Return the (X, Y) coordinate for the center point of the cell that contains the specified text.  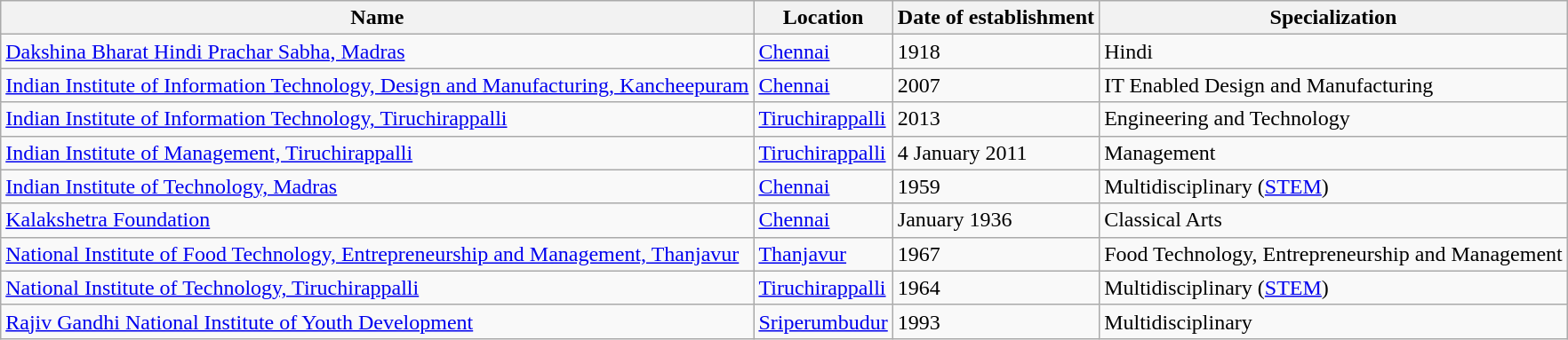
Indian Institute of Management, Tiruchirappalli (377, 153)
Engineering and Technology (1333, 119)
Location (823, 18)
National Institute of Food Technology, Entrepreneurship and Management, Thanjavur (377, 254)
Indian Institute of Technology, Madras (377, 186)
Classical Arts (1333, 220)
2007 (996, 85)
1964 (996, 288)
Food Technology, Entrepreneurship and Management (1333, 254)
Hindi (1333, 51)
Date of establishment (996, 18)
Multidisciplinary (1333, 321)
Sriperumbudur (823, 321)
Indian Institute of Information Technology, Design and Manufacturing, Kancheepuram (377, 85)
1967 (996, 254)
Dakshina Bharat Hindi Prachar Sabha, Madras (377, 51)
Rajiv Gandhi National Institute of Youth Development (377, 321)
Name (377, 18)
1959 (996, 186)
1993 (996, 321)
2013 (996, 119)
Kalakshetra Foundation (377, 220)
National Institute of Technology, Tiruchirappalli (377, 288)
Specialization (1333, 18)
Indian Institute of Information Technology, Tiruchirappalli (377, 119)
4 January 2011 (996, 153)
Management (1333, 153)
IT Enabled Design and Manufacturing (1333, 85)
1918 (996, 51)
January 1936 (996, 220)
Thanjavur (823, 254)
